Search for the cell housing the specified text and yield its [X, Y] center coordinate. 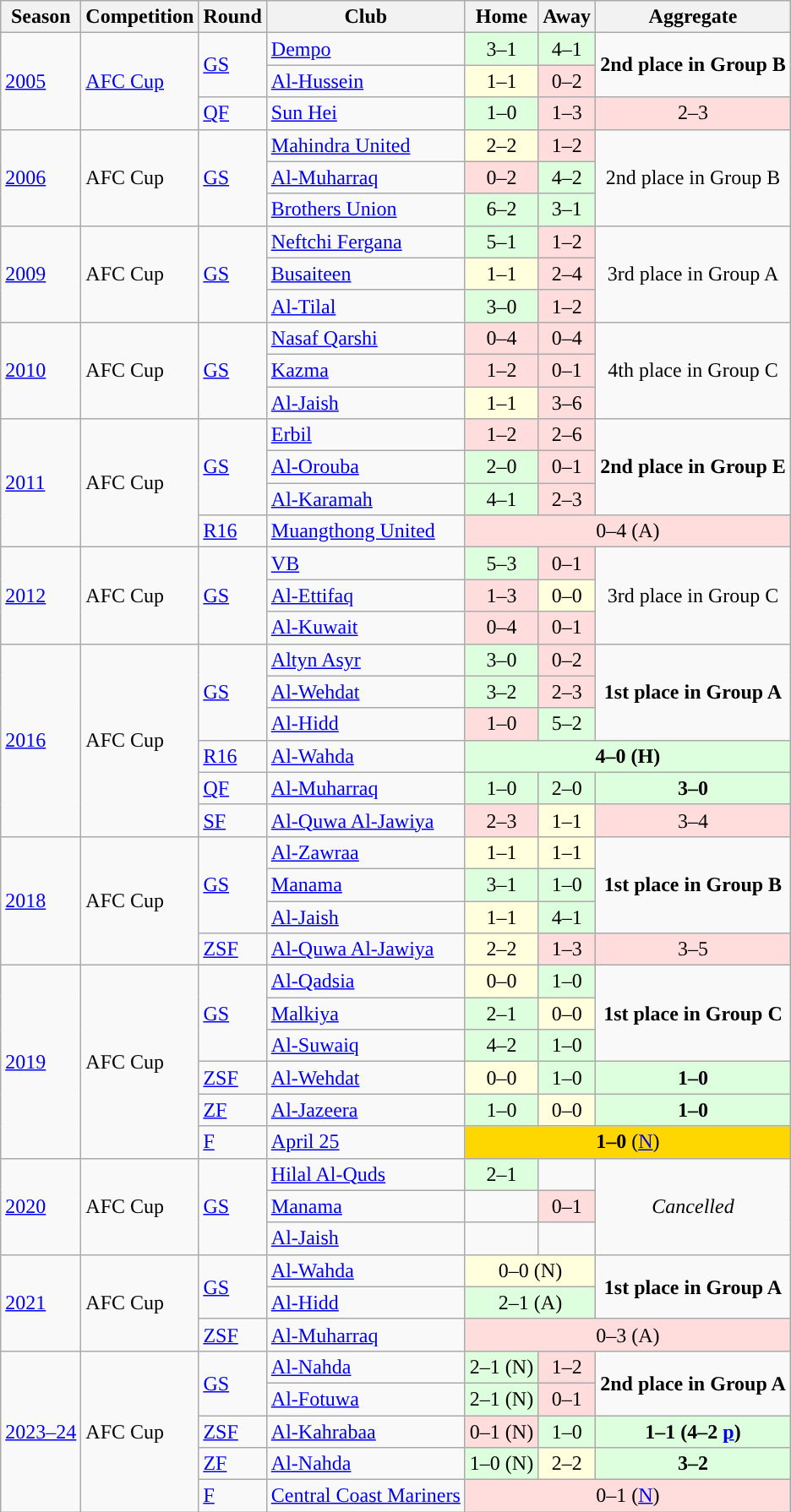
3rd place in Group A [693, 274]
Season [41, 17]
2011 [41, 483]
VB [365, 563]
2018 [41, 900]
SF [232, 820]
Away [567, 17]
2006 [41, 177]
Aggregate [693, 17]
3rd place in Group C [693, 596]
Erbil [365, 435]
2009 [41, 274]
3–4 [693, 820]
5–3 [501, 563]
Altyn Asyr [365, 660]
5–1 [501, 242]
2nd place in Group E [693, 467]
1st place in Group B [693, 884]
2–1 (A) [530, 1303]
1st place in Group C [693, 1014]
Al-Suwaiq [365, 1046]
Central Coast Mariners [365, 1496]
Mahindra United [365, 145]
2–4 [567, 274]
Sun Hei [365, 113]
3–6 [567, 403]
Al-Hussein [365, 81]
5–2 [567, 724]
4–0 (H) [627, 756]
Dempo [365, 49]
2016 [41, 740]
Muangthong United [365, 531]
Al-Tilal [365, 306]
April 25 [365, 1142]
Al-Orouba [365, 467]
Al-Ettifaq [365, 596]
Al-Kahrabaa [365, 1432]
Al-Qadsia [365, 982]
2–6 [567, 435]
2010 [41, 370]
Competition [140, 17]
Al-Jazeera [365, 1110]
Malkiya [365, 1014]
Al-Karamah [365, 499]
2005 [41, 81]
Al-Zawraa [365, 852]
Brothers Union [365, 209]
1–1 (4–2 p) [693, 1432]
4th place in Group C [693, 370]
2023–24 [41, 1431]
Home [501, 17]
2012 [41, 596]
Neftchi Fergana [365, 242]
Al-Kuwait [365, 628]
2nd place in Group A [693, 1383]
2020 [41, 1206]
0–3 (A) [627, 1335]
2019 [41, 1062]
2021 [41, 1303]
Club [365, 17]
Nasaf Qarshi [365, 338]
0–4 (A) [627, 531]
Cancelled [693, 1206]
0–0 (N) [530, 1270]
3–5 [693, 949]
Kazma [365, 370]
6–2 [501, 209]
Round [232, 17]
Al-Fotuwa [365, 1399]
Busaiteen [365, 274]
Hilal Al-Quds [365, 1174]
